Scan for the cell matching the given text and deliver its (X, Y) coordinate at center. 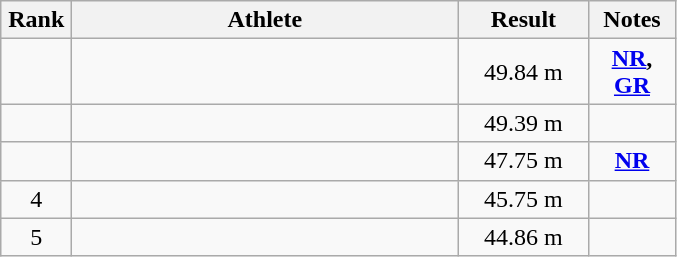
NR (632, 161)
5 (36, 237)
49.39 m (524, 123)
Result (524, 20)
Notes (632, 20)
47.75 m (524, 161)
44.86 m (524, 237)
45.75 m (524, 199)
NR, GR (632, 72)
49.84 m (524, 72)
Athlete (265, 20)
4 (36, 199)
Rank (36, 20)
